Scan for the cell matching the given text and deliver its (x, y) coordinate at center. 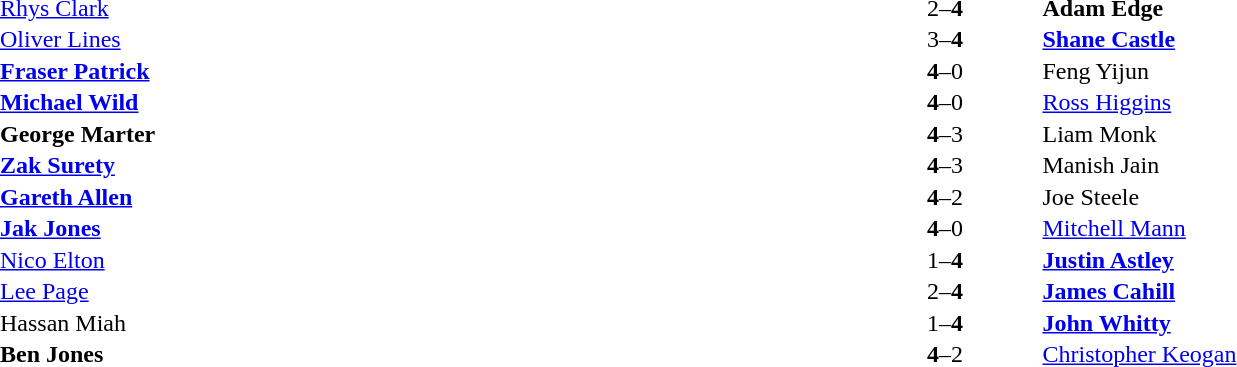
2–4 (944, 291)
4–2 (944, 197)
3–4 (944, 39)
